Extract the [X, Y] coordinate from the center of the cell holding the provided text.  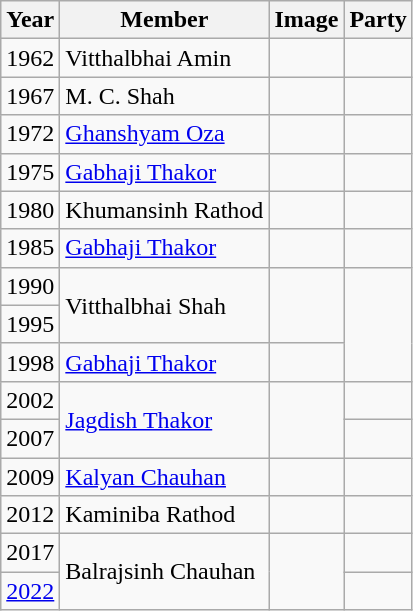
1962 [30, 58]
1995 [30, 324]
M. C. Shah [164, 96]
2002 [30, 400]
Khumansinh Rathod [164, 210]
1985 [30, 248]
1980 [30, 210]
1972 [30, 134]
Vitthalbhai Amin [164, 58]
2009 [30, 477]
2007 [30, 438]
2012 [30, 515]
1967 [30, 96]
Year [30, 20]
2017 [30, 553]
Member [164, 20]
Ghanshyam Oza [164, 134]
Party [378, 20]
Kaminiba Rathod [164, 515]
Balrajsinh Chauhan [164, 572]
Kalyan Chauhan [164, 477]
Image [306, 20]
2022 [30, 591]
1998 [30, 362]
Jagdish Thakor [164, 419]
1975 [30, 172]
1990 [30, 286]
Vitthalbhai Shah [164, 305]
